Output the [x, y] coordinate of the center of the cell containing the given text.  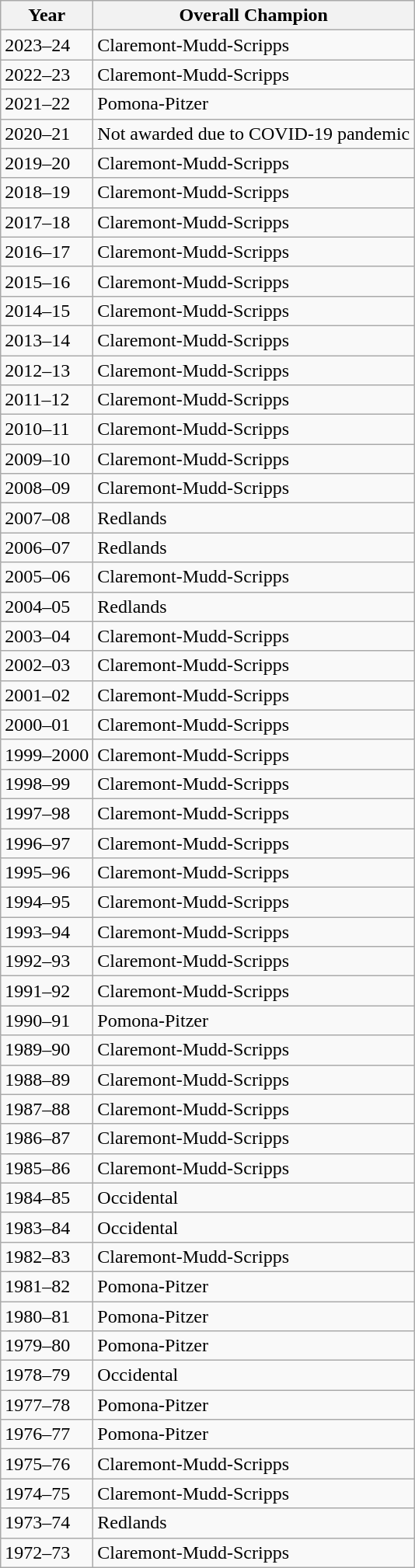
1981–82 [47, 1286]
2020–21 [47, 134]
2014–15 [47, 311]
1979–80 [47, 1346]
1980–81 [47, 1316]
2016–17 [47, 252]
1991–92 [47, 991]
2007–08 [47, 518]
1997–98 [47, 813]
2022–23 [47, 75]
2010–11 [47, 429]
2021–22 [47, 104]
1998–99 [47, 784]
2003–04 [47, 636]
2009–10 [47, 459]
2001–02 [47, 695]
1976–77 [47, 1434]
2008–09 [47, 488]
2000–01 [47, 725]
1989–90 [47, 1050]
1974–75 [47, 1493]
2018–19 [47, 193]
1992–93 [47, 961]
2017–18 [47, 222]
1995–96 [47, 873]
1993–94 [47, 932]
1988–89 [47, 1080]
1984–85 [47, 1198]
1990–91 [47, 1020]
2023–24 [47, 45]
Year [47, 16]
1999–2000 [47, 754]
1987–88 [47, 1109]
Not awarded due to COVID-19 pandemic [253, 134]
1977–78 [47, 1405]
2015–16 [47, 281]
1985–86 [47, 1168]
2012–13 [47, 370]
1982–83 [47, 1257]
1972–73 [47, 1552]
2006–07 [47, 548]
1973–74 [47, 1523]
2005–06 [47, 577]
1994–95 [47, 902]
2002–03 [47, 666]
1975–76 [47, 1464]
1983–84 [47, 1227]
Overall Champion [253, 16]
2011–12 [47, 400]
2019–20 [47, 163]
1986–87 [47, 1139]
2013–14 [47, 340]
2004–05 [47, 607]
1978–79 [47, 1375]
1996–97 [47, 843]
